Return the (X, Y) coordinate for the center point of the cell that contains the specified text.  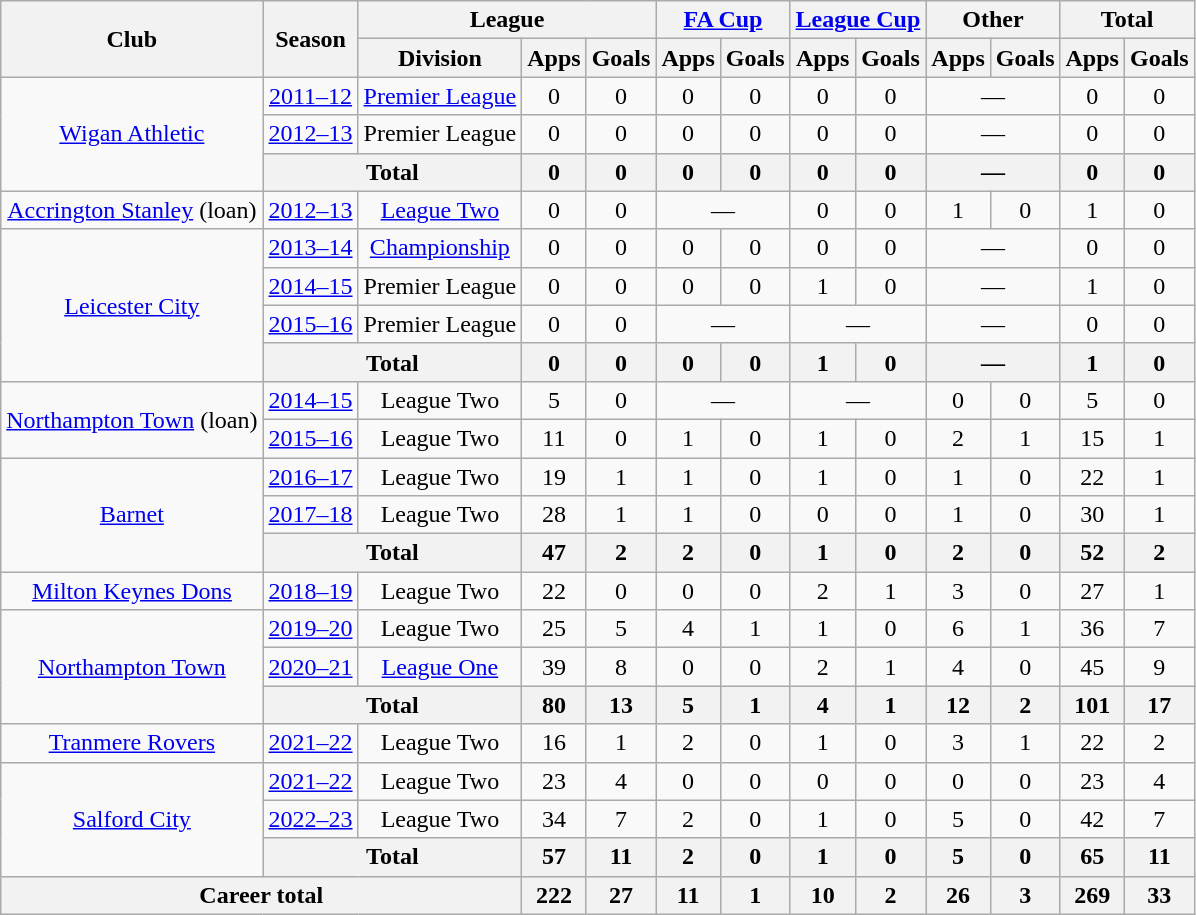
12 (958, 705)
222 (554, 895)
80 (554, 705)
65 (1092, 857)
101 (1092, 705)
Other (993, 20)
Tranmere Rovers (132, 743)
Club (132, 39)
6 (958, 629)
10 (822, 895)
28 (554, 515)
15 (1092, 438)
2020–21 (310, 667)
19 (554, 477)
8 (621, 667)
57 (554, 857)
Career total (262, 895)
Division (440, 58)
47 (554, 553)
Barnet (132, 515)
2019–20 (310, 629)
16 (554, 743)
Wigan Athletic (132, 134)
2013–14 (310, 248)
2011–12 (310, 96)
Season (310, 39)
2018–19 (310, 591)
45 (1092, 667)
League (507, 20)
39 (554, 667)
30 (1092, 515)
Leicester City (132, 305)
42 (1092, 819)
17 (1159, 705)
2022–23 (310, 819)
269 (1092, 895)
52 (1092, 553)
26 (958, 895)
2017–18 (310, 515)
FA Cup (723, 20)
League Cup (858, 20)
2016–17 (310, 477)
34 (554, 819)
9 (1159, 667)
League One (440, 667)
13 (621, 705)
Northampton Town (132, 667)
25 (554, 629)
Accrington Stanley (loan) (132, 210)
Championship (440, 248)
Salford City (132, 819)
Milton Keynes Dons (132, 591)
36 (1092, 629)
33 (1159, 895)
Northampton Town (loan) (132, 419)
